Identify which cell holds the provided text, then report its [X, Y] central coordinate. 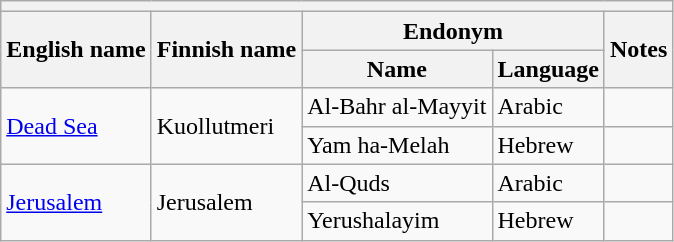
Yam ha-Melah [397, 145]
Finnish name [226, 50]
English name [76, 50]
Language [548, 69]
Notes [638, 50]
Al-Bahr al-Mayyit [397, 107]
Dead Sea [76, 126]
Name [397, 69]
Endonym [454, 31]
Kuollutmeri [226, 126]
Yerushalayim [397, 221]
Al-Quds [397, 183]
